Detect which cell encompasses the target text, then output its (x, y) center coordinate. 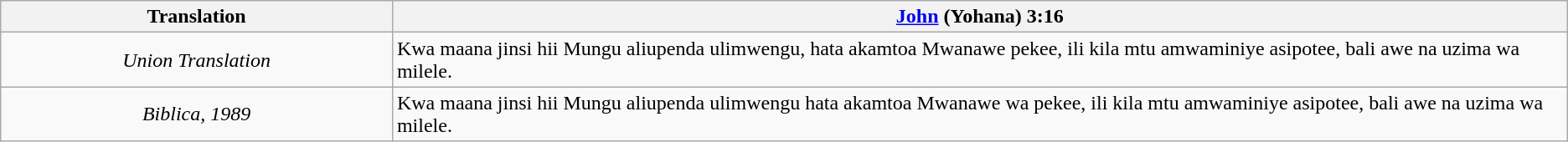
Kwa maana jinsi hii Mungu aliupenda ulimwengu hata akamtoa Mwanawe wa pekee, ili kila mtu amwaminiye asipotee, bali awe na uzima wa milele. (980, 114)
Kwa maana jinsi hii Mungu aliupenda ulimwengu, hata akamtoa Mwanawe pekee, ili kila mtu amwaminiye asipotee, bali awe na uzima wa milele. (980, 60)
Union Translation (197, 60)
Biblica, 1989 (197, 114)
John (Yohana) 3:16 (980, 17)
Translation (197, 17)
